Find where the given text appears and provide that cell's center as (X, Y) coordinate. 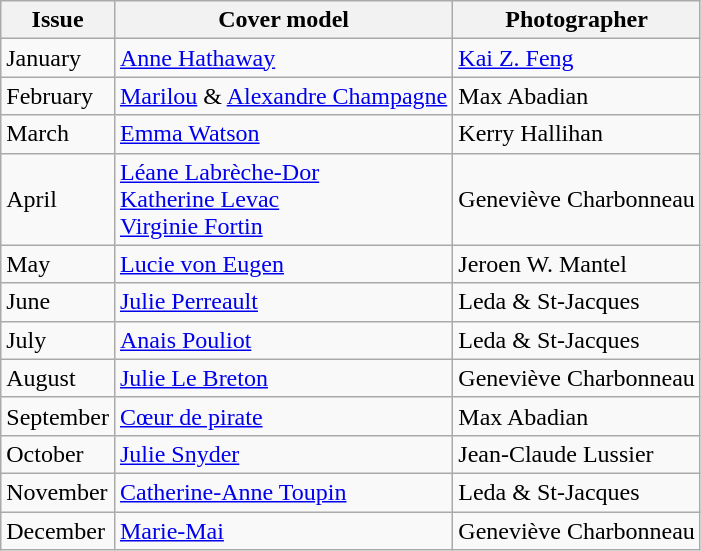
Julie Perreault (283, 302)
Anais Pouliot (283, 340)
October (58, 454)
December (58, 531)
Jeroen W. Mantel (577, 264)
Anne Hathaway (283, 58)
Lucie von Eugen (283, 264)
Julie Le Breton (283, 378)
Jean-Claude Lussier (577, 454)
March (58, 134)
April (58, 199)
September (58, 416)
Issue (58, 20)
August (58, 378)
Photographer (577, 20)
July (58, 340)
Kerry Hallihan (577, 134)
Cover model (283, 20)
Julie Snyder (283, 454)
Catherine-Anne Toupin (283, 492)
Léane Labrèche-DorKatherine LevacVirginie Fortin (283, 199)
Marilou & Alexandre Champagne (283, 96)
Emma Watson (283, 134)
May (58, 264)
Cœur de pirate (283, 416)
January (58, 58)
Marie-Mai (283, 531)
February (58, 96)
June (58, 302)
November (58, 492)
Kai Z. Feng (577, 58)
